Extract the [X, Y] coordinate from the center of the cell holding the provided text.  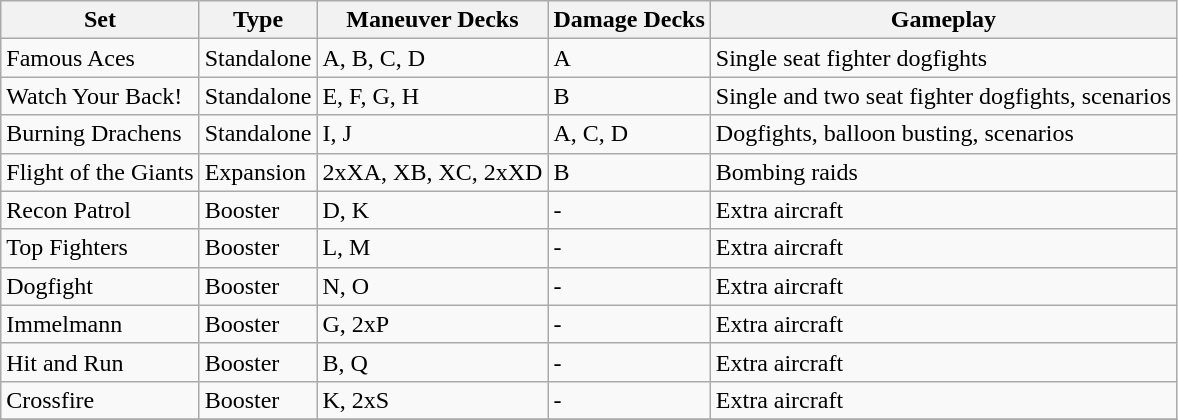
E, F, G, H [432, 96]
Watch Your Back! [100, 96]
Set [100, 20]
Top Fighters [100, 248]
Recon Patrol [100, 210]
A, B, C, D [432, 58]
Immelmann [100, 324]
Hit and Run [100, 362]
G, 2xP [432, 324]
L, M [432, 248]
Single and two seat fighter dogfights, scenarios [943, 96]
Expansion [258, 172]
Gameplay [943, 20]
N, O [432, 286]
Flight of the Giants [100, 172]
Damage Decks [629, 20]
Bombing raids [943, 172]
Crossfire [100, 400]
Single seat fighter dogfights [943, 58]
Dogfight [100, 286]
D, K [432, 210]
Burning Drachens [100, 134]
Dogfights, balloon busting, scenarios [943, 134]
A [629, 58]
I, J [432, 134]
Maneuver Decks [432, 20]
Type [258, 20]
B, Q [432, 362]
Famous Aces [100, 58]
2xXA, XB, XC, 2xXD [432, 172]
K, 2xS [432, 400]
A, C, D [629, 134]
